Capture the cell that displays the provided text and extract its (x, y) central coordinate. 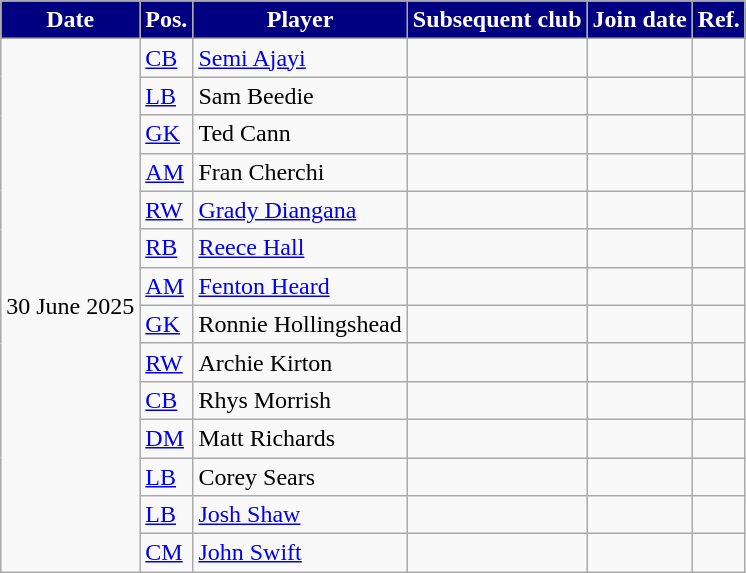
Matt Richards (300, 438)
John Swift (300, 553)
Fenton Heard (300, 286)
Josh Shaw (300, 515)
Grady Diangana (300, 210)
Archie Kirton (300, 362)
Corey Sears (300, 477)
30 June 2025 (70, 306)
DM (166, 438)
RB (166, 248)
Ted Cann (300, 134)
Pos. (166, 20)
Semi Ajayi (300, 58)
Reece Hall (300, 248)
Subsequent club (497, 20)
Ronnie Hollingshead (300, 324)
Sam Beedie (300, 96)
Fran Cherchi (300, 172)
Date (70, 20)
Ref. (718, 20)
CM (166, 553)
Rhys Morrish (300, 400)
Join date (640, 20)
Player (300, 20)
